Provide the [x, y] coordinate of the cell's center where the given text is located.  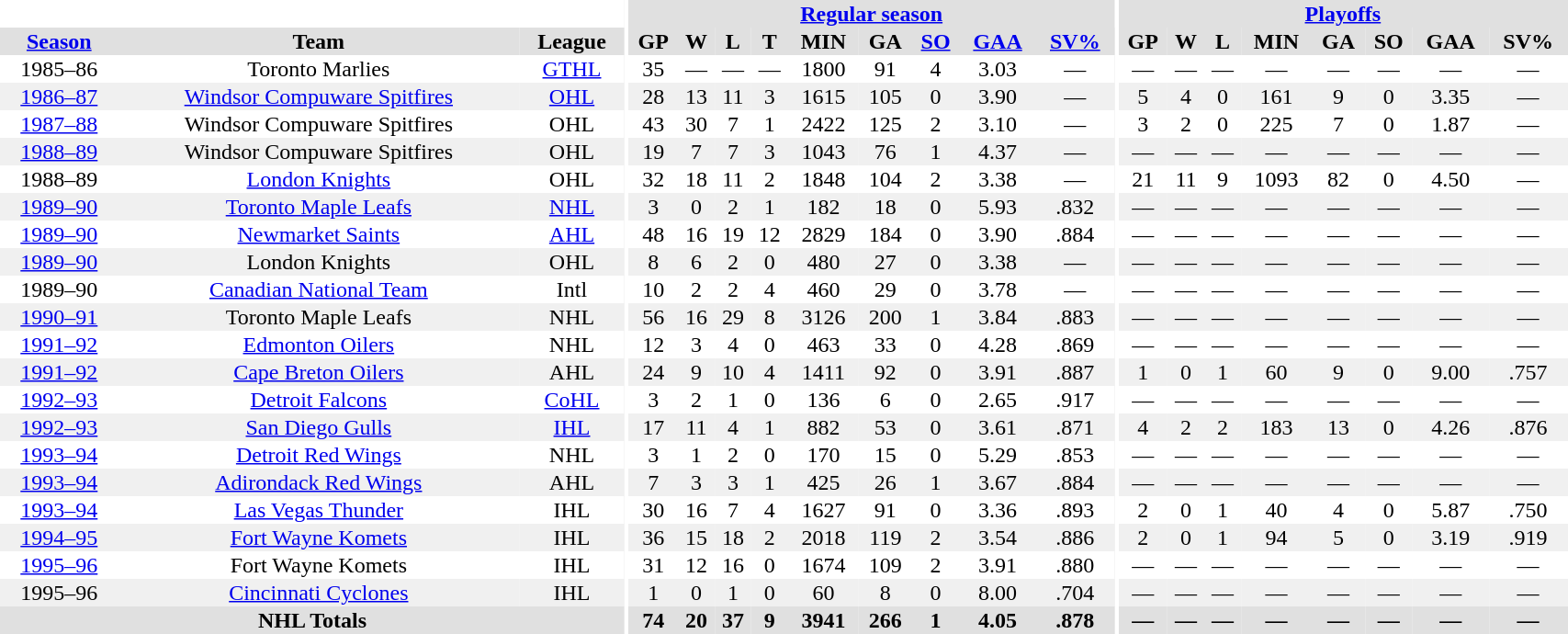
31 [653, 565]
136 [823, 400]
League [571, 41]
1985–86 [59, 69]
119 [886, 538]
1800 [823, 69]
882 [823, 427]
3.36 [998, 510]
9.00 [1451, 372]
200 [886, 317]
.886 [1075, 538]
NHL Totals [312, 620]
Playoffs [1343, 14]
37 [733, 620]
.876 [1529, 427]
92 [886, 372]
Detroit Falcons [320, 400]
.750 [1529, 510]
.704 [1075, 593]
460 [823, 289]
27 [886, 262]
1093 [1277, 179]
3.61 [998, 427]
1615 [823, 96]
5.29 [998, 455]
.887 [1075, 372]
.917 [1075, 400]
104 [886, 179]
2018 [823, 538]
36 [653, 538]
3.78 [998, 289]
35 [653, 69]
Toronto Marlies [320, 69]
161 [1277, 96]
26 [886, 482]
3.54 [998, 538]
32 [653, 179]
28 [653, 96]
40 [1277, 510]
Las Vegas Thunder [320, 510]
4.05 [998, 620]
33 [886, 345]
425 [823, 482]
105 [886, 96]
170 [823, 455]
GTHL [571, 69]
1411 [823, 372]
480 [823, 262]
266 [886, 620]
1848 [823, 179]
3126 [823, 317]
43 [653, 124]
1627 [823, 510]
Intl [571, 289]
184 [886, 234]
.880 [1075, 565]
3.19 [1451, 538]
53 [886, 427]
5.87 [1451, 510]
.832 [1075, 207]
.883 [1075, 317]
Cincinnati Cyclones [320, 593]
94 [1277, 538]
56 [653, 317]
1990–91 [59, 317]
463 [823, 345]
.919 [1529, 538]
.853 [1075, 455]
109 [886, 565]
5.93 [998, 207]
3.84 [998, 317]
Newmarket Saints [320, 234]
3.10 [998, 124]
21 [1143, 179]
8.00 [998, 593]
4.50 [1451, 179]
48 [653, 234]
.878 [1075, 620]
3.35 [1451, 96]
CoHL [571, 400]
225 [1277, 124]
74 [653, 620]
Team [320, 41]
3941 [823, 620]
3.67 [998, 482]
1986–87 [59, 96]
Edmonton Oilers [320, 345]
1987–88 [59, 124]
1674 [823, 565]
2422 [823, 124]
20 [696, 620]
183 [1277, 427]
125 [886, 124]
2.65 [998, 400]
Regular season [871, 14]
24 [653, 372]
4.28 [998, 345]
Detroit Red Wings [320, 455]
17 [653, 427]
4.37 [998, 152]
1994–95 [59, 538]
1.87 [1451, 124]
San Diego Gulls [320, 427]
2829 [823, 234]
T [770, 41]
1043 [823, 152]
Cape Breton Oilers [320, 372]
182 [823, 207]
Season [59, 41]
.869 [1075, 345]
Canadian National Team [320, 289]
.893 [1075, 510]
4.26 [1451, 427]
Adirondack Red Wings [320, 482]
76 [886, 152]
3.03 [998, 69]
.757 [1529, 372]
.871 [1075, 427]
82 [1338, 179]
